Detect which cell encompasses the target text, then output its (X, Y) center coordinate. 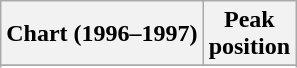
Chart (1996–1997) (102, 34)
Peakposition (249, 34)
